Capture the cell that displays the provided text and extract its [x, y] central coordinate. 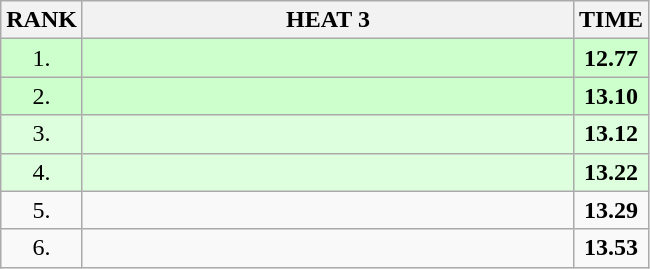
3. [42, 134]
13.10 [612, 96]
RANK [42, 20]
13.29 [612, 210]
12.77 [612, 58]
2. [42, 96]
13.12 [612, 134]
6. [42, 248]
1. [42, 58]
13.53 [612, 248]
5. [42, 210]
13.22 [612, 172]
4. [42, 172]
TIME [612, 20]
HEAT 3 [328, 20]
